Output the (X, Y) coordinate of the center of the cell containing the given text.  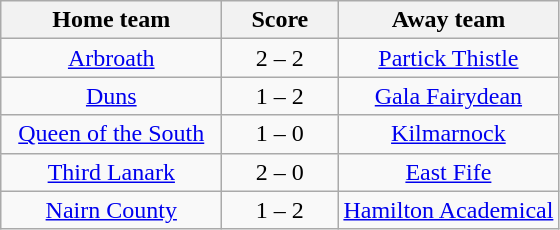
Away team (448, 20)
2 – 2 (280, 58)
Duns (112, 96)
Kilmarnock (448, 134)
Nairn County (112, 210)
Score (280, 20)
Home team (112, 20)
1 – 0 (280, 134)
Partick Thistle (448, 58)
East Fife (448, 172)
Queen of the South (112, 134)
Hamilton Academical (448, 210)
Arbroath (112, 58)
2 – 0 (280, 172)
Gala Fairydean (448, 96)
Third Lanark (112, 172)
